Identify which cell holds the provided text, then report its (X, Y) central coordinate. 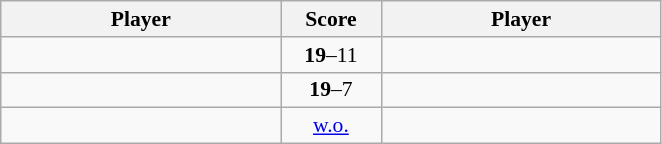
Score (331, 19)
w.o. (331, 126)
19–11 (331, 55)
19–7 (331, 90)
